Locate the cell with the specified text and output its (X, Y) center coordinate. 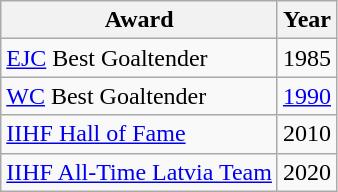
EJC Best Goaltender (140, 58)
IIHF Hall of Fame (140, 134)
2020 (306, 172)
Award (140, 20)
2010 (306, 134)
IIHF All-Time Latvia Team (140, 172)
WC Best Goaltender (140, 96)
Year (306, 20)
1985 (306, 58)
1990 (306, 96)
